Return the (x, y) coordinate for the center point of the cell that contains the specified text.  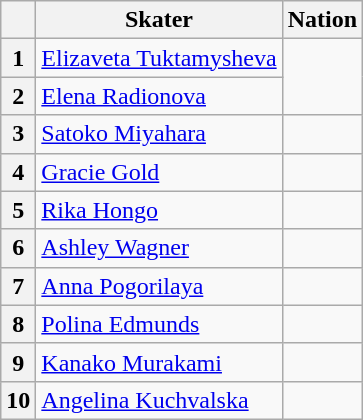
6 (18, 248)
Ashley Wagner (159, 248)
8 (18, 324)
9 (18, 362)
Satoko Miyahara (159, 134)
10 (18, 400)
Nation (322, 20)
2 (18, 96)
Angelina Kuchvalska (159, 400)
7 (18, 286)
5 (18, 210)
4 (18, 172)
Elena Radionova (159, 96)
Anna Pogorilaya (159, 286)
Gracie Gold (159, 172)
1 (18, 58)
Polina Edmunds (159, 324)
Kanako Murakami (159, 362)
Skater (159, 20)
Rika Hongo (159, 210)
Elizaveta Tuktamysheva (159, 58)
3 (18, 134)
